Locate the cell with the specified text and output its (X, Y) center coordinate. 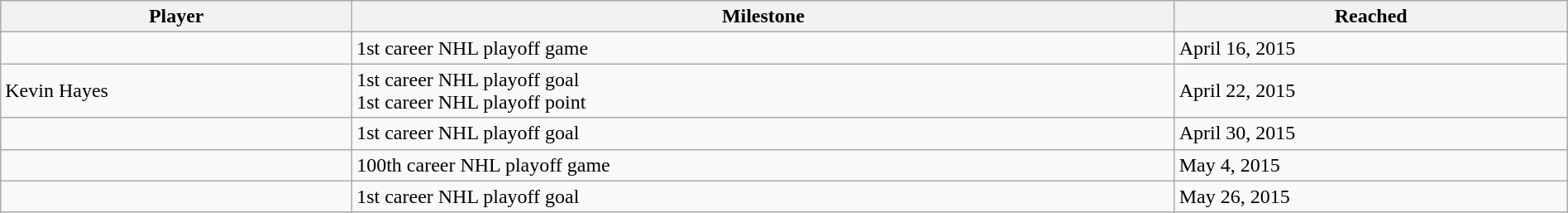
1st career NHL playoff game (763, 48)
April 22, 2015 (1371, 91)
1st career NHL playoff goal1st career NHL playoff point (763, 91)
April 16, 2015 (1371, 48)
May 26, 2015 (1371, 196)
May 4, 2015 (1371, 165)
Milestone (763, 17)
Player (177, 17)
100th career NHL playoff game (763, 165)
Reached (1371, 17)
April 30, 2015 (1371, 133)
Kevin Hayes (177, 91)
